Determine the [X, Y] coordinate at the center of the cell enclosing the given text.  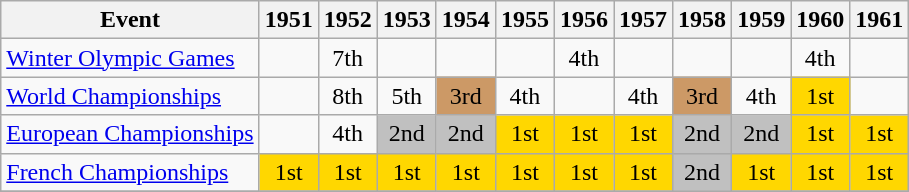
French Championships [130, 172]
Winter Olympic Games [130, 58]
1957 [644, 20]
European Championships [130, 134]
1952 [348, 20]
1953 [406, 20]
5th [406, 96]
1955 [524, 20]
1956 [584, 20]
8th [348, 96]
1958 [702, 20]
World Championships [130, 96]
1959 [762, 20]
1961 [880, 20]
1954 [466, 20]
1951 [288, 20]
Event [130, 20]
7th [348, 58]
1960 [820, 20]
